Output the [x, y] coordinate of the center of the cell containing the given text.  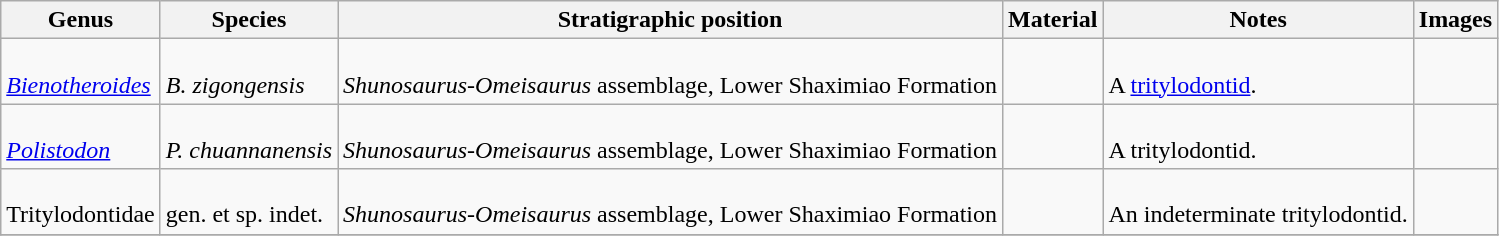
P. chuannanensis [248, 136]
Polistodon [81, 136]
Tritylodontidae [81, 202]
An indeterminate tritylodontid. [1258, 202]
Bienotheroides [81, 72]
Species [248, 20]
B. zigongensis [248, 72]
Material [1053, 20]
Notes [1258, 20]
Images [1455, 20]
gen. et sp. indet. [248, 202]
Genus [81, 20]
Stratigraphic position [670, 20]
